For the text-containing cell, return its midpoint in [X, Y] coordinate format. 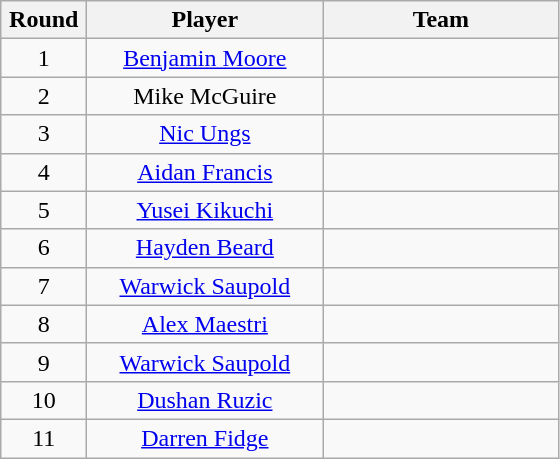
9 [44, 362]
3 [44, 134]
8 [44, 324]
Dushan Ruzic [205, 400]
Alex Maestri [205, 324]
6 [44, 248]
Hayden Beard [205, 248]
Mike McGuire [205, 96]
Benjamin Moore [205, 58]
Team [441, 20]
Round [44, 20]
2 [44, 96]
Aidan Francis [205, 172]
5 [44, 210]
1 [44, 58]
11 [44, 438]
10 [44, 400]
4 [44, 172]
Darren Fidge [205, 438]
Yusei Kikuchi [205, 210]
Player [205, 20]
7 [44, 286]
Nic Ungs [205, 134]
